Search for the cell housing the specified text and yield its [x, y] center coordinate. 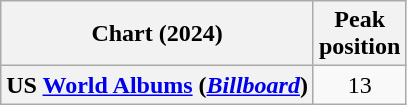
Chart (2024) [158, 34]
US World Albums (Billboard) [158, 85]
Peakposition [359, 34]
13 [359, 85]
